For the text-containing cell, return its midpoint in (x, y) coordinate format. 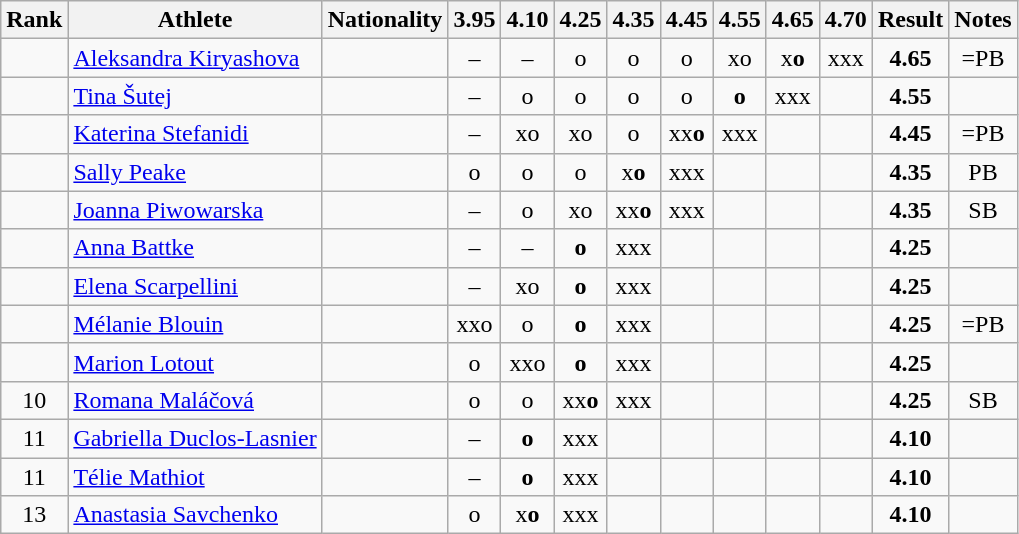
Anna Battke (195, 248)
Romana Maláčová (195, 400)
Mélanie Blouin (195, 324)
Marion Lotout (195, 362)
Anastasia Savchenko (195, 515)
Rank (34, 20)
Athlete (195, 20)
Result (910, 20)
Notes (983, 20)
Elena Scarpellini (195, 286)
Joanna Piwowarska (195, 210)
4.70 (846, 20)
Aleksandra Kiryashova (195, 58)
PB (983, 172)
Télie Mathiot (195, 477)
Nationality (385, 20)
Tina Šutej (195, 96)
Sally Peake (195, 172)
Gabriella Duclos-Lasnier (195, 438)
10 (34, 400)
13 (34, 515)
Katerina Stefanidi (195, 134)
3.95 (474, 20)
